Extract the (X, Y) coordinate from the center of the cell holding the provided text.  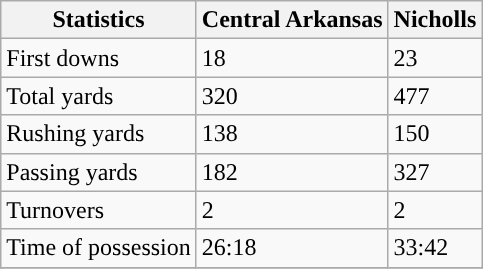
Statistics (99, 20)
Time of possession (99, 248)
Central Arkansas (292, 20)
18 (292, 58)
Total yards (99, 96)
Rushing yards (99, 134)
Passing yards (99, 172)
138 (292, 134)
182 (292, 172)
Turnovers (99, 210)
33:42 (435, 248)
320 (292, 96)
First downs (99, 58)
477 (435, 96)
327 (435, 172)
Nicholls (435, 20)
150 (435, 134)
23 (435, 58)
26:18 (292, 248)
